Determine the (X, Y) coordinate at the center of the cell enclosing the given text.  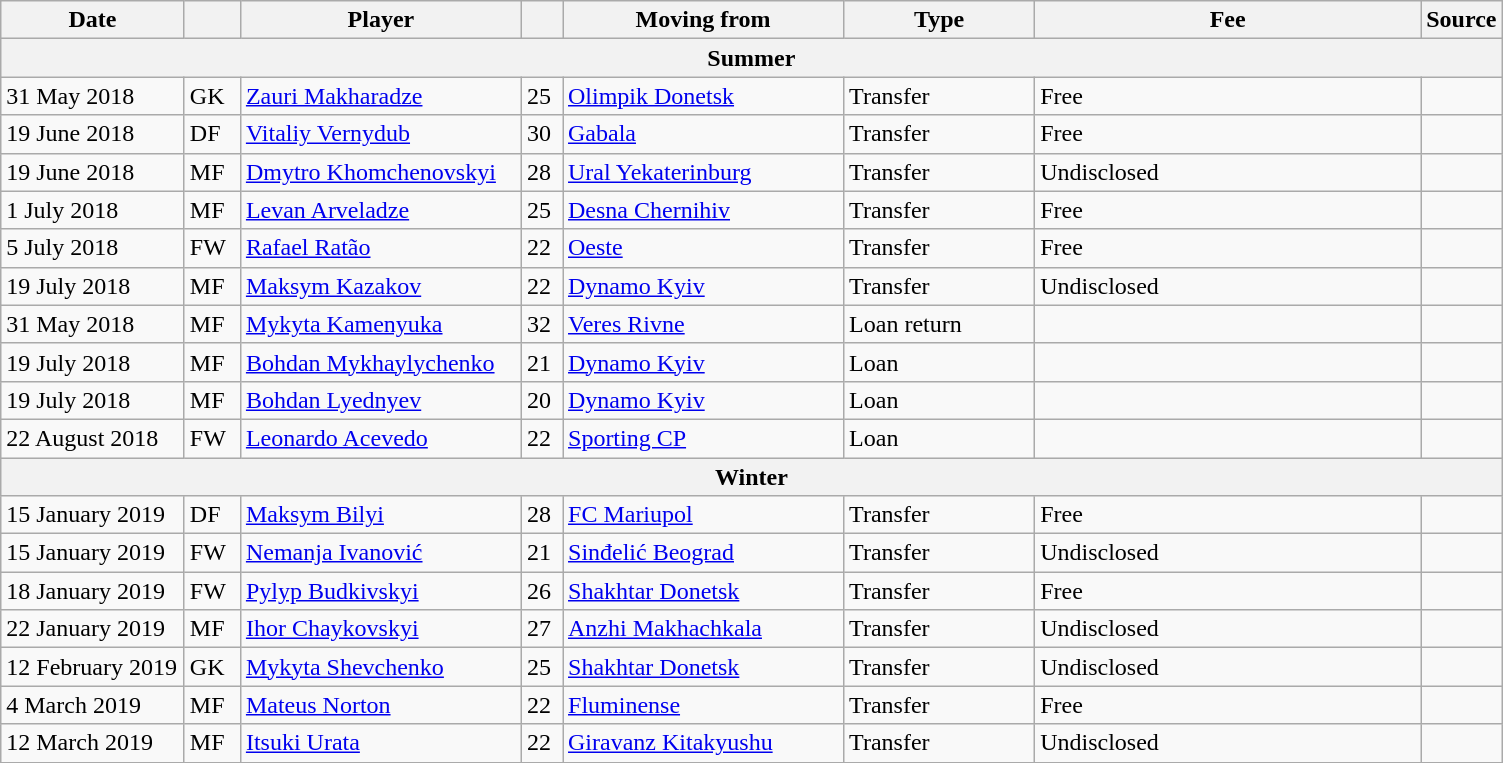
26 (542, 591)
FC Mariupol (702, 515)
Sinđelić Beograd (702, 553)
Anzhi Makhachkala (702, 629)
12 February 2019 (93, 667)
Giravanz Kitakyushu (702, 743)
Mateus Norton (380, 705)
12 March 2019 (93, 743)
Type (940, 20)
Fee (1228, 20)
Gabala (702, 134)
Levan Arveladze (380, 210)
30 (542, 134)
5 July 2018 (93, 248)
32 (542, 324)
4 March 2019 (93, 705)
Vitaliy Vernydub (380, 134)
Bohdan Lyednyev (380, 400)
Mykyta Kamenyuka (380, 324)
Olimpik Donetsk (702, 96)
22 August 2018 (93, 438)
Sporting CP (702, 438)
Desna Chernihiv (702, 210)
Mykyta Shevchenko (380, 667)
20 (542, 400)
Zauri Makharadze (380, 96)
Dmytro Khomchenovskyi (380, 172)
27 (542, 629)
Maksym Kazakov (380, 286)
Source (1462, 20)
22 January 2019 (93, 629)
Summer (752, 58)
Ihor Chaykovskyi (380, 629)
Itsuki Urata (380, 743)
Oeste (702, 248)
Loan return (940, 324)
1 July 2018 (93, 210)
Player (380, 20)
18 January 2019 (93, 591)
Ural Yekaterinburg (702, 172)
Leonardo Acevedo (380, 438)
Moving from (702, 20)
Bohdan Mykhaylychenko (380, 362)
Pylyp Budkivskyi (380, 591)
Winter (752, 477)
Maksym Bilyi (380, 515)
Nemanja Ivanović (380, 553)
Rafael Ratão (380, 248)
Date (93, 20)
Veres Rivne (702, 324)
Fluminense (702, 705)
